For the text-containing cell, return its midpoint in [X, Y] coordinate format. 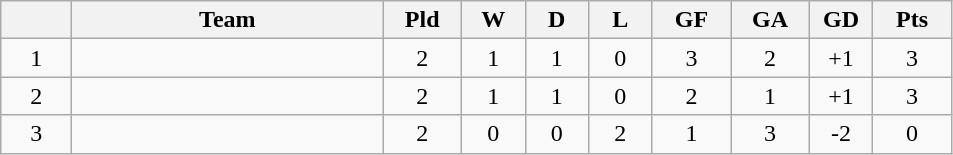
Pld [422, 20]
Team [228, 20]
D [557, 20]
GD [841, 20]
L [621, 20]
GF [692, 20]
GA [770, 20]
Pts [912, 20]
W [493, 20]
-2 [841, 134]
